From the cell containing the given text, extract its center point as [X, Y] coordinate. 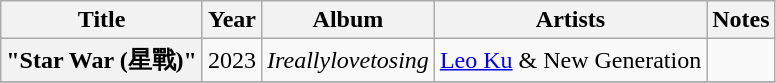
Title [102, 20]
Notes [741, 20]
Leo Ku & New Generation [570, 60]
2023 [232, 60]
Year [232, 20]
Artists [570, 20]
Ireallylovetosing [348, 60]
"Star War (星戰)" [102, 60]
Album [348, 20]
